Locate the cell with the specified text and output its [x, y] center coordinate. 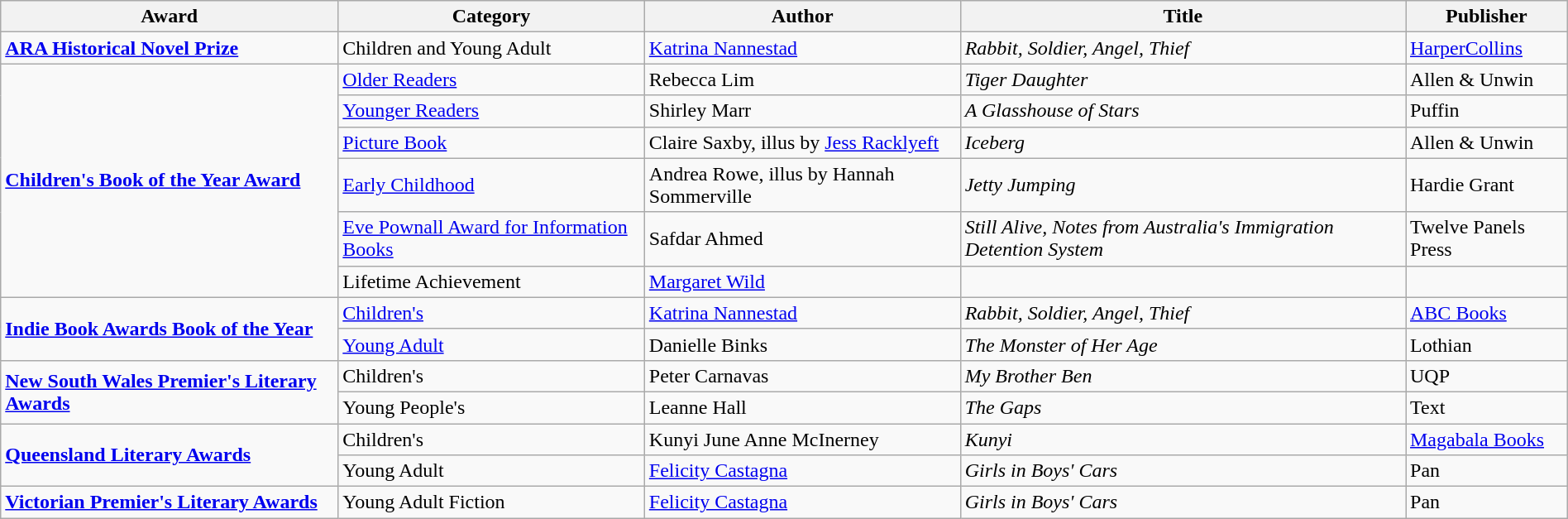
Iceberg [1183, 142]
Eve Pownall Award for Information Books [491, 238]
Older Readers [491, 79]
A Glasshouse of Stars [1183, 111]
ABC Books [1487, 313]
Younger Readers [491, 111]
Author [802, 17]
Young People's [491, 407]
Peter Carnavas [802, 376]
The Gaps [1183, 407]
Shirley Marr [802, 111]
Danielle Binks [802, 344]
Publisher [1487, 17]
ARA Historical Novel Prize [170, 48]
Young Adult Fiction [491, 502]
Indie Book Awards Book of the Year [170, 329]
Children and Young Adult [491, 48]
Tiger Daughter [1183, 79]
Twelve Panels Press [1487, 238]
Magabala Books [1487, 440]
Still Alive, Notes from Australia's Immigration Detention System [1183, 238]
Queensland Literary Awards [170, 455]
Lifetime Achievement [491, 281]
Title [1183, 17]
Margaret Wild [802, 281]
Rebecca Lim [802, 79]
HarperCollins [1487, 48]
Kunyi [1183, 440]
Award [170, 17]
UQP [1487, 376]
Hardie Grant [1487, 185]
Kunyi June Anne McInerney [802, 440]
Leanne Hall [802, 407]
Jetty Jumping [1183, 185]
My Brother Ben [1183, 376]
Safdar Ahmed [802, 238]
Picture Book [491, 142]
Children's Book of the Year Award [170, 180]
The Monster of Her Age [1183, 344]
New South Wales Premier's Literary Awards [170, 392]
Text [1487, 407]
Lothian [1487, 344]
Puffin [1487, 111]
Claire Saxby, illus by Jess Racklyeft [802, 142]
Category [491, 17]
Early Childhood [491, 185]
Andrea Rowe, illus by Hannah Sommerville [802, 185]
Victorian Premier's Literary Awards [170, 502]
